Find where the given text appears and provide that cell's center as (x, y) coordinate. 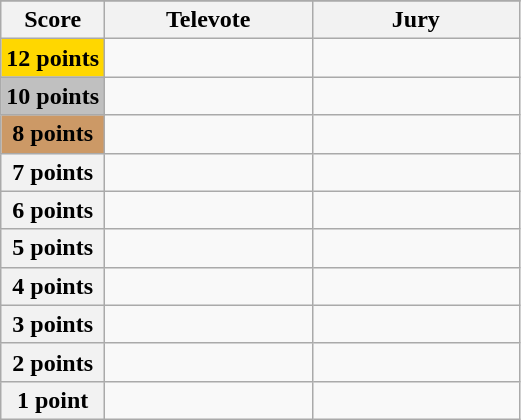
3 points (53, 324)
6 points (53, 210)
5 points (53, 248)
Score (53, 20)
8 points (53, 134)
Jury (416, 20)
12 points (53, 58)
4 points (53, 286)
2 points (53, 362)
7 points (53, 172)
1 point (53, 400)
10 points (53, 96)
Televote (209, 20)
